Determine the [X, Y] coordinate at the center of the cell enclosing the given text.  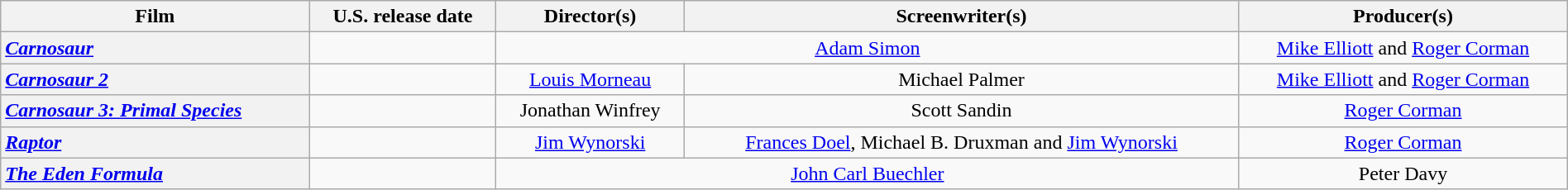
Carnosaur [155, 48]
Screenwriter(s) [961, 17]
Scott Sandin [961, 111]
The Eden Formula [155, 173]
Raptor [155, 142]
Michael Palmer [961, 79]
John Carl Buechler [868, 173]
Producer(s) [1403, 17]
Carnosaur 3: Primal Species [155, 111]
Louis Morneau [590, 79]
Peter Davy [1403, 173]
Adam Simon [868, 48]
Carnosaur 2 [155, 79]
Jim Wynorski [590, 142]
Jonathan Winfrey [590, 111]
Director(s) [590, 17]
U.S. release date [403, 17]
Frances Doel, Michael B. Druxman and Jim Wynorski [961, 142]
Film [155, 17]
